Return the (X, Y) coordinate for the center point of the cell that contains the specified text.  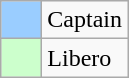
Libero (85, 58)
Captain (85, 20)
